Provide the [X, Y] coordinate of the cell's center where the given text is located.  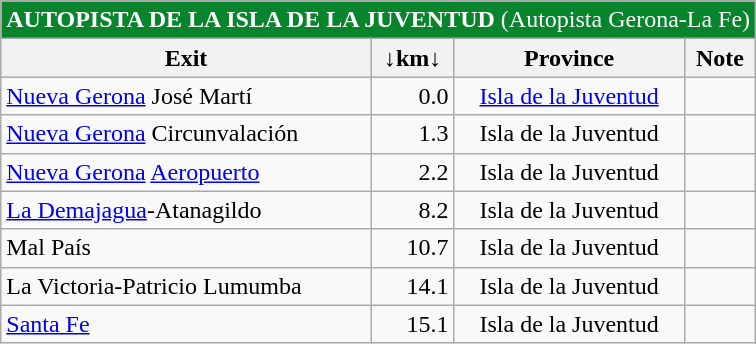
AUTOPISTA DE LA ISLA DE LA JUVENTUD (Autopista Gerona-La Fe) [378, 20]
↓km↓ [412, 58]
Nueva Gerona Circunvalación [186, 134]
Mal País [186, 248]
Nueva Gerona Aeropuerto [186, 172]
14.1 [412, 286]
Nueva Gerona José Martí [186, 96]
Santa Fe [186, 324]
2.2 [412, 172]
10.7 [412, 248]
Note [720, 58]
15.1 [412, 324]
La Victoria-Patricio Lumumba [186, 286]
0.0 [412, 96]
1.3 [412, 134]
La Demajagua-Atanagildo [186, 210]
8.2 [412, 210]
Province [569, 58]
Exit [186, 58]
